Detect which cell encompasses the target text, then output its [x, y] center coordinate. 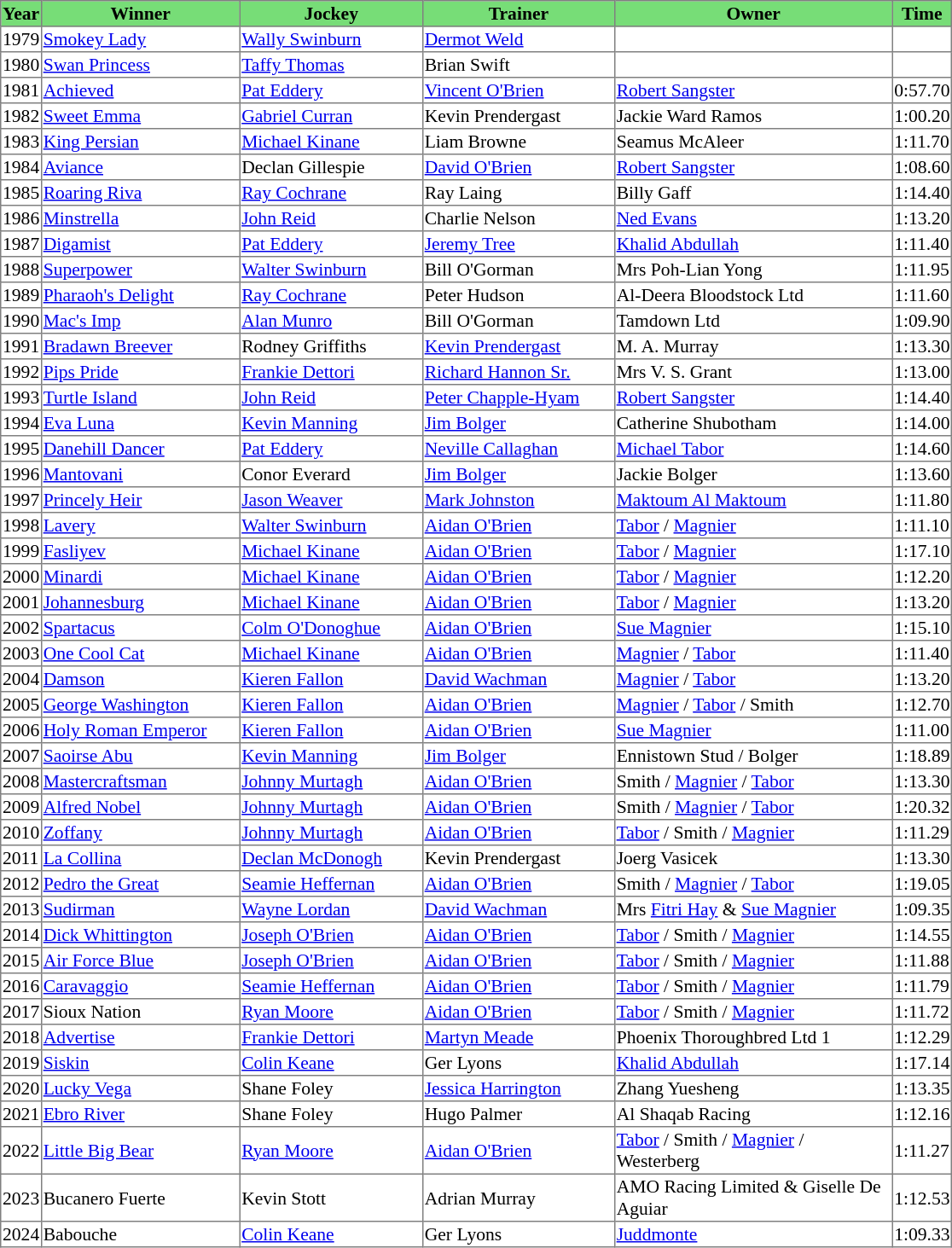
2006 [21, 730]
Air Force Blue [140, 961]
2022 [21, 1151]
Alan Munro [331, 321]
1980 [21, 65]
Jackie Bolger [753, 474]
Taffy Thomas [331, 65]
Hugo Palmer [519, 1114]
2016 [21, 986]
Little Big Bear [140, 1151]
Lucky Vega [140, 1088]
Seamus McAleer [753, 142]
1:09.90 [922, 321]
Pedro the Great [140, 884]
Jockey [331, 14]
2019 [21, 1063]
1:00.20 [922, 116]
Juddmonte [753, 1234]
Liam Browne [519, 142]
Minardi [140, 577]
1:11.95 [922, 270]
One Cool Cat [140, 653]
Pharaoh's Delight [140, 295]
2003 [21, 653]
1:11.27 [922, 1151]
Saoirse Abu [140, 756]
1981 [21, 90]
Owner [753, 14]
Spartacus [140, 628]
2010 [21, 833]
Year [21, 14]
1995 [21, 449]
1:09.33 [922, 1234]
Mark Johnston [519, 500]
1:11.88 [922, 961]
1:11.80 [922, 500]
Princely Heir [140, 500]
2004 [21, 679]
1:11.70 [922, 142]
2008 [21, 781]
1:11.60 [922, 295]
1:20.32 [922, 807]
1992 [21, 372]
2018 [21, 1037]
2002 [21, 628]
1:13.60 [922, 474]
1:11.72 [922, 1012]
Al-Deera Bloodstock Ltd [753, 295]
Siskin [140, 1063]
Bradawn Breever [140, 346]
2011 [21, 858]
1979 [21, 39]
Ray Laing [519, 193]
Zoffany [140, 833]
1990 [21, 321]
Declan McDonogh [331, 858]
Jessica Harrington [519, 1088]
Mrs Poh-Lian Yong [753, 270]
1:13.35 [922, 1088]
Trainer [519, 14]
Sweet Emma [140, 116]
1:11.10 [922, 525]
1:11.00 [922, 730]
Sudirman [140, 909]
Michael Tabor [753, 449]
2013 [21, 909]
1:15.10 [922, 628]
2020 [21, 1088]
Babouche [140, 1234]
Eva Luna [140, 423]
Jeremy Tree [519, 244]
1:19.05 [922, 884]
Catherine Shubotham [753, 423]
Gabriel Curran [331, 116]
Mrs Fitri Hay & Sue Magnier [753, 909]
Ennistown Stud / Bolger [753, 756]
Mrs V. S. Grant [753, 372]
David O'Brien [519, 167]
Maktoum Al Maktoum [753, 500]
Jason Weaver [331, 500]
M. A. Murray [753, 346]
Peter Chapple-Hyam [519, 398]
1:14.60 [922, 449]
1989 [21, 295]
Caravaggio [140, 986]
2007 [21, 756]
1:12.16 [922, 1114]
Kevin Stott [331, 1198]
2017 [21, 1012]
1:18.89 [922, 756]
Dermot Weld [519, 39]
1998 [21, 525]
Colm O'Donoghue [331, 628]
1:12.29 [922, 1037]
2000 [21, 577]
Holy Roman Emperor [140, 730]
1993 [21, 398]
Zhang Yuesheng [753, 1088]
1985 [21, 193]
Mac's Imp [140, 321]
Jackie Ward Ramos [753, 116]
1987 [21, 244]
2012 [21, 884]
Digamist [140, 244]
2014 [21, 935]
Dick Whittington [140, 935]
Ned Evans [753, 218]
1:08.60 [922, 167]
Brian Swift [519, 65]
1:14.00 [922, 423]
Minstrella [140, 218]
2015 [21, 961]
1982 [21, 116]
1:14.55 [922, 935]
2009 [21, 807]
1:12.53 [922, 1198]
Charlie Nelson [519, 218]
2001 [21, 602]
Richard Hannon Sr. [519, 372]
Ebro River [140, 1114]
1:12.70 [922, 705]
Phoenix Thoroughbred Ltd 1 [753, 1037]
1997 [21, 500]
Wally Swinburn [331, 39]
Fasliyev [140, 551]
1:17.10 [922, 551]
Mastercraftsman [140, 781]
Johannesburg [140, 602]
Adrian Murray [519, 1198]
1988 [21, 270]
1:12.20 [922, 577]
Sioux Nation [140, 1012]
Rodney Griffiths [331, 346]
Winner [140, 14]
Roaring Riva [140, 193]
Magnier / Tabor / Smith [753, 705]
Neville Callaghan [519, 449]
Joerg Vasicek [753, 858]
Swan Princess [140, 65]
Declan Gillespie [331, 167]
1983 [21, 142]
2021 [21, 1114]
1996 [21, 474]
Martyn Meade [519, 1037]
2005 [21, 705]
1984 [21, 167]
Smokey Lady [140, 39]
Turtle Island [140, 398]
0:57.70 [922, 90]
Alfred Nobel [140, 807]
Wayne Lordan [331, 909]
Peter Hudson [519, 295]
Superpower [140, 270]
Al Shaqab Racing [753, 1114]
2023 [21, 1198]
1:13.00 [922, 372]
Tamdown Ltd [753, 321]
2024 [21, 1234]
Time [922, 14]
1994 [21, 423]
1991 [21, 346]
Tabor / Smith / Magnier / Westerberg [753, 1151]
1999 [21, 551]
1:17.14 [922, 1063]
Mantovani [140, 474]
Damson [140, 679]
1:11.29 [922, 833]
Bucanero Fuerte [140, 1198]
1986 [21, 218]
Billy Gaff [753, 193]
Danehill Dancer [140, 449]
Lavery [140, 525]
Conor Everard [331, 474]
La Collina [140, 858]
AMO Racing Limited & Giselle De Aguiar [753, 1198]
Achieved [140, 90]
Aviance [140, 167]
King Persian [140, 142]
1:11.79 [922, 986]
Advertise [140, 1037]
1:09.35 [922, 909]
Vincent O'Brien [519, 90]
George Washington [140, 705]
Pips Pride [140, 372]
